Find where the given text appears and provide that cell's center as (x, y) coordinate. 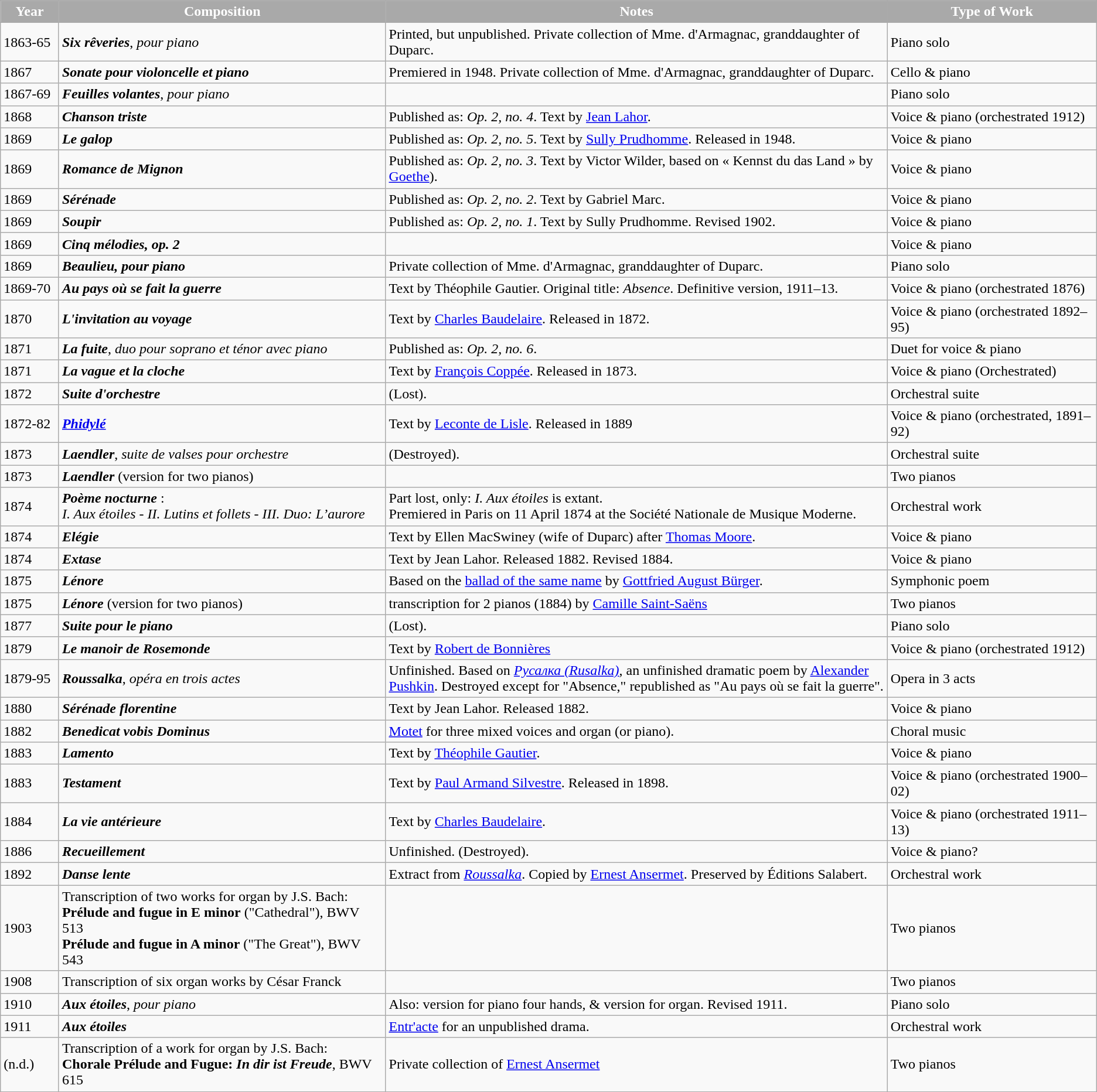
Unfinished. (Destroyed). (636, 852)
Text by Théophile Gautier. (636, 753)
1868 (30, 117)
Published as: Op. 2, no. 6. (636, 349)
Cello & piano (992, 72)
Six rêveries, pour piano (222, 42)
(Destroyed). (636, 454)
1882 (30, 731)
Choral music (992, 731)
1886 (30, 852)
Benedicat vobis Dominus (222, 731)
1867 (30, 72)
Text by Jean Lahor. Released 1882. Revised 1884. (636, 559)
1879-95 (30, 678)
Chanson triste (222, 117)
La vie antérieure (222, 821)
Private collection of Ernest Ansermet (636, 1064)
transcription for 2 pianos (1884) by Camille Saint-Saëns (636, 603)
1880 (30, 708)
Opera in 3 acts (992, 678)
1863-65 (30, 42)
Year (30, 12)
1903 (30, 928)
Sérénade (222, 199)
Feuilles volantes, pour piano (222, 94)
1910 (30, 1004)
Text by Paul Armand Silvestre. Released in 1898. (636, 784)
Aux étoiles (222, 1026)
Extase (222, 559)
1869-70 (30, 288)
Aux étoiles, pour piano (222, 1004)
Sérénade florentine (222, 708)
Part lost, only: I. Aux étoiles is extant. Premiered in Paris on 11 April 1874 at the Société Nationale de Musique Moderne. (636, 506)
1892 (30, 874)
Notes (636, 12)
1884 (30, 821)
Based on the ballad of the same name by Gottfried August Bürger. (636, 581)
Le galop (222, 139)
Lamento (222, 753)
Published as: Op. 2, no. 1. Text by Sully Prudhomme. Revised 1902. (636, 221)
Text by François Coppée. Released in 1873. (636, 371)
Phidylé (222, 424)
1870 (30, 319)
La fuite, duo pour soprano et ténor avec piano (222, 349)
1872 (30, 394)
Published as: Op. 2, no. 2. Text by Gabriel Marc. (636, 199)
Text by Robert de Bonnières (636, 648)
Extract from Roussalka. Copied by Ernest Ansermet. Preserved by Éditions Salabert. (636, 874)
Text by Jean Lahor. Released 1882. (636, 708)
Testament (222, 784)
La vague et la cloche (222, 371)
Cinq mélodies, op. 2 (222, 244)
Danse lente (222, 874)
Text by Leconte de Lisle. Released in 1889 (636, 424)
Lénore (222, 581)
Recueillement (222, 852)
Suite d'orchestre (222, 394)
Elégie (222, 537)
Suite pour le piano (222, 626)
Private collection of Mme. d'Armagnac, granddaughter of Duparc. (636, 266)
Voice & piano? (992, 852)
(n.d.) (30, 1064)
Beaulieu, pour piano (222, 266)
Composition (222, 12)
Published as: Op. 2, no. 4. Text by Jean Lahor. (636, 117)
Lénore (version for two pianos) (222, 603)
Printed, but unpublished. Private collection of Mme. d'Armagnac, granddaughter of Duparc. (636, 42)
Published as: Op. 2, no. 3. Text by Victor Wilder, based on « Kennst du das Land » by Goethe). (636, 169)
Duet for voice & piano (992, 349)
Premiered in 1948. Private collection of Mme. d'Armagnac, granddaughter of Duparc. (636, 72)
Voice & piano (orchestrated 1876) (992, 288)
Also: version for piano four hands, & version for organ. Revised 1911. (636, 1004)
Sonate pour violoncelle et piano (222, 72)
Voice & piano (orchestrated, 1891–92) (992, 424)
1872-82 (30, 424)
Voice & piano (orchestrated 1900–02) (992, 784)
Laendler (version for two pianos) (222, 476)
Roussalka, opéra en trois actes (222, 678)
Au pays où se fait la guerre (222, 288)
Voice & piano (orchestrated 1911–13) (992, 821)
Soupir (222, 221)
Text by Théophile Gautier. Original title: Absence. Definitive version, 1911–13. (636, 288)
1867-69 (30, 94)
Transcription of six organ works by César Franck (222, 982)
L'invitation au voyage (222, 319)
Text by Charles Baudelaire. (636, 821)
Romance de Mignon (222, 169)
Published as: Op. 2, no. 5. Text by Sully Prudhomme. Released in 1948. (636, 139)
Voice & piano (orchestrated 1892–95) (992, 319)
Transcription of a work for organ by J.S. Bach: Chorale Prélude and Fugue: In dir ist Freude, BWV 615 (222, 1064)
Voice & piano (Orchestrated) (992, 371)
Le manoir de Rosemonde (222, 648)
1877 (30, 626)
1908 (30, 982)
Entr'acte for an unpublished drama. (636, 1026)
Poème nocturne : I. Aux étoiles - II. Lutins et follets - III. Duo: L’aurore (222, 506)
Text by Charles Baudelaire. Released in 1872. (636, 319)
Symphonic poem (992, 581)
Laendler, suite de valses pour orchestre (222, 454)
Text by Ellen MacSwiney (wife of Duparc) after Thomas Moore. (636, 537)
1911 (30, 1026)
Type of Work (992, 12)
1879 (30, 648)
Motet for three mixed voices and organ (or piano). (636, 731)
